Pinpoint the cell where the given text exists, returning its [x, y] midpoint coordinate. 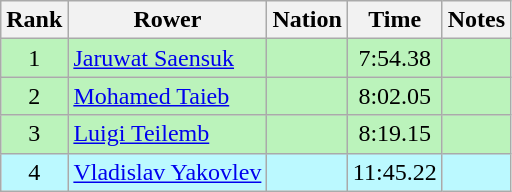
8:19.15 [394, 134]
1 [34, 58]
Vladislav Yakovlev [168, 172]
Notes [476, 20]
4 [34, 172]
Rower [168, 20]
Rank [34, 20]
8:02.05 [394, 96]
3 [34, 134]
2 [34, 96]
Luigi Teilemb [168, 134]
Nation [307, 20]
Mohamed Taieb [168, 96]
11:45.22 [394, 172]
Time [394, 20]
Jaruwat Saensuk [168, 58]
7:54.38 [394, 58]
